From the cell containing the given text, extract its center point as (X, Y) coordinate. 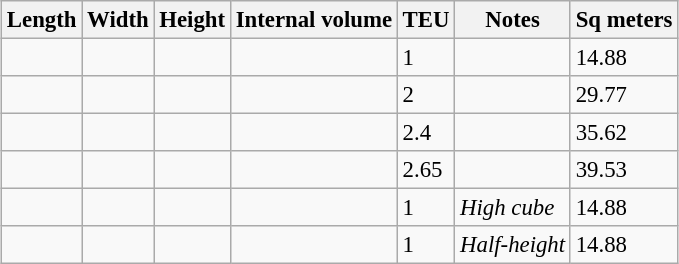
TEU (426, 20)
2.65 (426, 170)
High cube (513, 208)
Sq meters (624, 20)
Half-height (513, 245)
2.4 (426, 133)
Length (42, 20)
2 (426, 95)
Internal volume (314, 20)
Width (118, 20)
Notes (513, 20)
35.62 (624, 133)
Height (192, 20)
29.77 (624, 95)
39.53 (624, 170)
